Search for the cell housing the specified text and yield its (x, y) center coordinate. 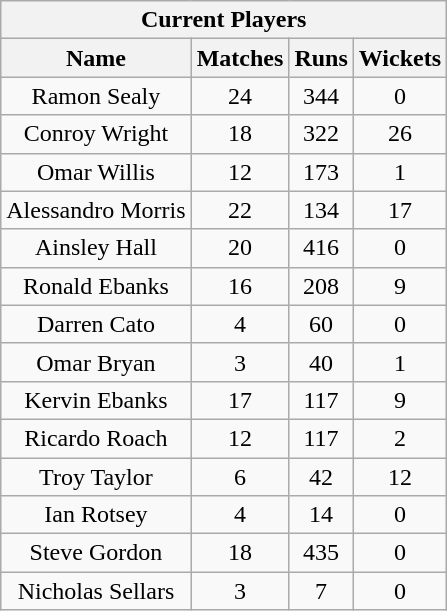
416 (321, 248)
60 (321, 324)
Ainsley Hall (96, 248)
Wickets (400, 58)
Ricardo Roach (96, 438)
208 (321, 286)
20 (240, 248)
322 (321, 134)
24 (240, 96)
Troy Taylor (96, 477)
Omar Bryan (96, 362)
173 (321, 172)
22 (240, 210)
40 (321, 362)
Kervin Ebanks (96, 400)
Runs (321, 58)
Omar Willis (96, 172)
Ramon Sealy (96, 96)
344 (321, 96)
435 (321, 553)
2 (400, 438)
16 (240, 286)
Conroy Wright (96, 134)
Steve Gordon (96, 553)
Alessandro Morris (96, 210)
Nicholas Sellars (96, 591)
Matches (240, 58)
Ronald Ebanks (96, 286)
Darren Cato (96, 324)
Current Players (224, 20)
134 (321, 210)
42 (321, 477)
14 (321, 515)
Ian Rotsey (96, 515)
7 (321, 591)
Name (96, 58)
6 (240, 477)
26 (400, 134)
